Search for the cell housing the specified text and yield its [X, Y] center coordinate. 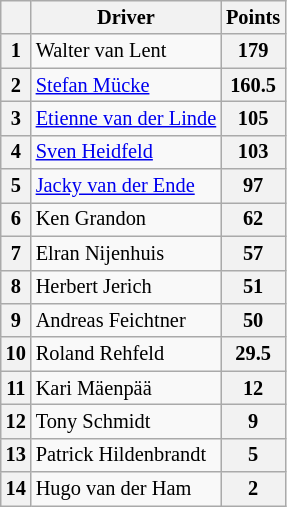
Etienne van der Linde [126, 118]
Walter van Lent [126, 51]
4 [16, 152]
Roland Rehfeld [126, 354]
Points [253, 17]
Tony Schmidt [126, 421]
11 [16, 388]
Herbert Jerich [126, 287]
51 [253, 287]
179 [253, 51]
3 [16, 118]
29.5 [253, 354]
160.5 [253, 85]
6 [16, 219]
50 [253, 320]
13 [16, 455]
103 [253, 152]
Ken Grandon [126, 219]
Elran Nijenhuis [126, 253]
Sven Heidfeld [126, 152]
97 [253, 186]
Andreas Feichtner [126, 320]
105 [253, 118]
Hugo van der Ham [126, 489]
10 [16, 354]
Patrick Hildenbrandt [126, 455]
62 [253, 219]
Stefan Mücke [126, 85]
Kari Mäenpää [126, 388]
57 [253, 253]
Driver [126, 17]
14 [16, 489]
Jacky van der Ende [126, 186]
7 [16, 253]
8 [16, 287]
1 [16, 51]
